Search for the cell housing the specified text and yield its [X, Y] center coordinate. 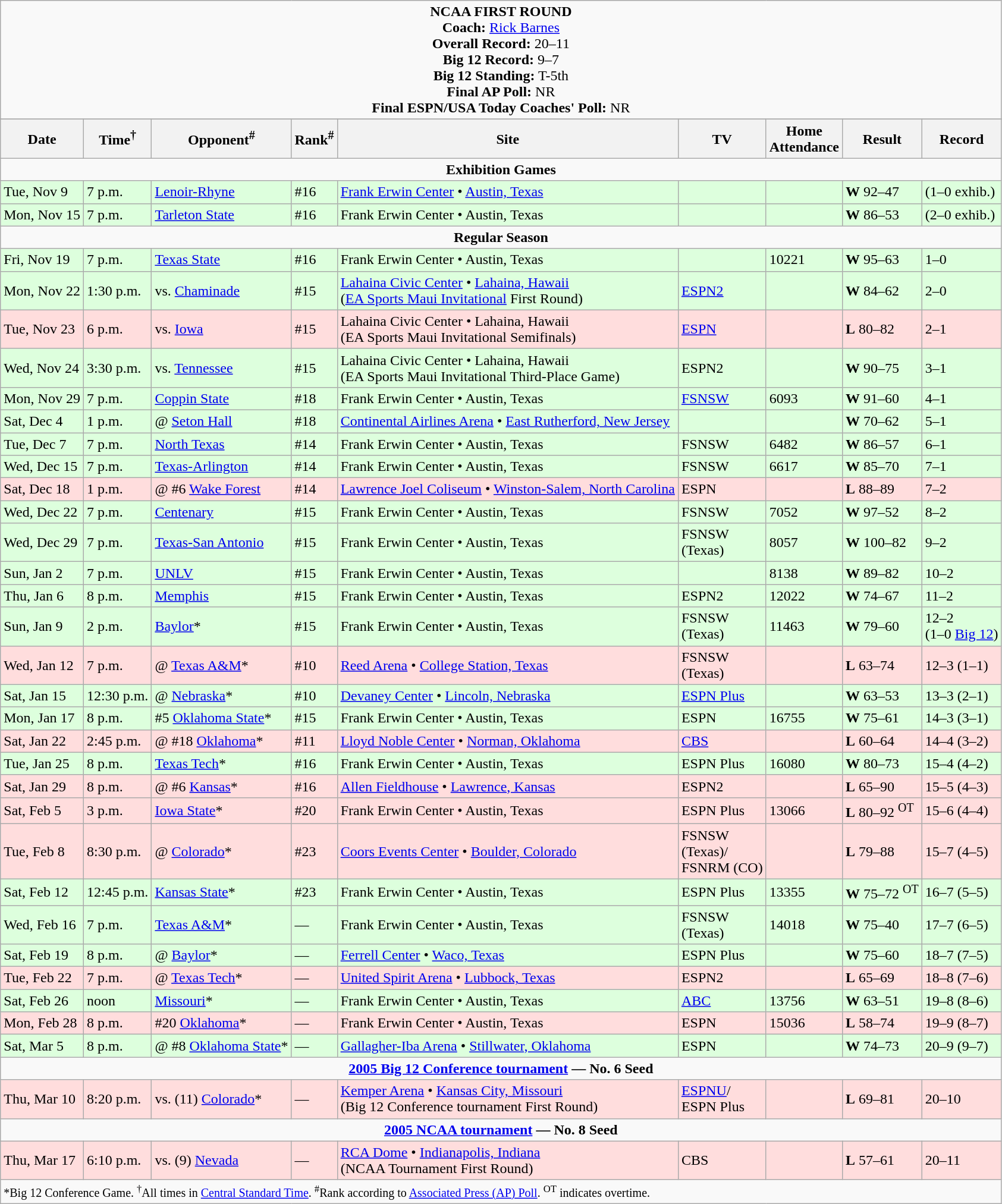
Date [42, 139]
13066 [804, 811]
vs. (11) Colorado* [221, 1099]
20–11 [962, 1161]
W 86–57 [882, 444]
Lahaina Civic Center • Lahaina, Hawaii(EA Sports Maui Invitational Semifinals) [508, 329]
3:30 p.m. [117, 367]
L 80–82 [882, 329]
Lenoir-Rhyne [221, 192]
W 75–72 OT [882, 892]
Missouri* [221, 1001]
14–3 (3–1) [962, 718]
(1–0 exhib.) [962, 192]
Sun, Jan 2 [42, 573]
W 92–47 [882, 192]
10–2 [962, 573]
United Spirit Arena • Lubbock, Texas [508, 978]
19–8 (8–6) [962, 1001]
L 80–92 OT [882, 811]
Record [962, 139]
North Texas [221, 444]
Tue, Nov 9 [42, 192]
2–0 [962, 290]
8–2 [962, 512]
20–9 (9–7) [962, 1046]
L 69–81 [882, 1099]
Regular Season [501, 237]
16080 [804, 763]
W 70–62 [882, 421]
6617 [804, 467]
(2–0 exhib.) [962, 215]
Mon, Nov 22 [42, 290]
Iowa State* [221, 811]
12:45 p.m. [117, 892]
W 79–60 [882, 627]
Tue, Nov 23 [42, 329]
Sat, Feb 12 [42, 892]
Centenary [221, 512]
7–2 [962, 489]
W 74–67 [882, 596]
W 75–60 [882, 955]
vs. Tennessee [221, 367]
10221 [804, 260]
W 85–70 [882, 467]
Texas State [221, 260]
4–1 [962, 398]
18–8 (7–6) [962, 978]
Tue, Feb 8 [42, 851]
19–9 (8–7) [962, 1023]
3–1 [962, 367]
L 88–89 [882, 489]
12–2(1–0 Big 12) [962, 627]
Kansas State* [221, 892]
ABC [722, 1001]
vs. Iowa [221, 329]
Lloyd Noble Center • Norman, Oklahoma [508, 741]
W 90–75 [882, 367]
@ Texas A&M* [221, 665]
L 65–69 [882, 978]
#20 Oklahoma* [221, 1023]
2005 NCAA tournament — No. 8 Seed [501, 1130]
Site [508, 139]
@ Colorado* [221, 851]
Wed, Nov 24 [42, 367]
Tue, Dec 7 [42, 444]
Continental Airlines Arena • East Rutherford, New Jersey [508, 421]
Opponent# [221, 139]
1–0 [962, 260]
Sun, Jan 9 [42, 627]
Time† [117, 139]
ESPNU/ESPN Plus [722, 1099]
Texas A&M* [221, 925]
TV [722, 139]
Result [882, 139]
L 65–90 [882, 786]
L 79–88 [882, 851]
W 63–53 [882, 696]
Tue, Jan 25 [42, 763]
Baylor* [221, 627]
17–7 (6–5) [962, 925]
Sat, Dec 4 [42, 421]
W 75–61 [882, 718]
2–1 [962, 329]
@ Nebraska* [221, 696]
2005 Big 12 Conference tournament — No. 6 Seed [501, 1068]
Wed, Dec 22 [42, 512]
12:30 p.m. [117, 696]
6482 [804, 444]
Thu, Jan 6 [42, 596]
W 74–73 [882, 1046]
Tue, Feb 22 [42, 978]
Ferrell Center • Waco, Texas [508, 955]
W 97–52 [882, 512]
15036 [804, 1023]
W 86–53 [882, 215]
Mon, Jan 17 [42, 718]
@ Texas Tech* [221, 978]
W 89–82 [882, 573]
18–7 (7–5) [962, 955]
Texas-Arlington [221, 467]
@ #8 Oklahoma State* [221, 1046]
15–6 (4–4) [962, 811]
Mon, Nov 29 [42, 398]
Sat, Dec 18 [42, 489]
16–7 (5–5) [962, 892]
FSNSW(Texas)/FSNRM (CO) [722, 851]
Sat, Jan 22 [42, 741]
Mon, Feb 28 [42, 1023]
L 57–61 [882, 1161]
13756 [804, 1001]
15–4 (4–2) [962, 763]
8:30 p.m. [117, 851]
Fri, Nov 19 [42, 260]
13355 [804, 892]
Thu, Mar 10 [42, 1099]
@ Baylor* [221, 955]
6 p.m. [117, 329]
W 75–40 [882, 925]
Lahaina Civic Center • Lahaina, Hawaii(EA Sports Maui Invitational First Round) [508, 290]
W 84–62 [882, 290]
Exhibition Games [501, 169]
2 p.m. [117, 627]
Texas-San Antonio [221, 542]
@ #6 Kansas* [221, 786]
Sat, Mar 5 [42, 1046]
Sat, Feb 5 [42, 811]
1:30 p.m. [117, 290]
L 60–64 [882, 741]
*Big 12 Conference Game. †All times in Central Standard Time. #Rank according to Associated Press (AP) Poll. OT indicates overtime. [501, 1192]
5–1 [962, 421]
Sat, Feb 26 [42, 1001]
6093 [804, 398]
11–2 [962, 596]
8138 [804, 573]
8:20 p.m. [117, 1099]
6:10 p.m. [117, 1161]
#5 Oklahoma State* [221, 718]
W 63–51 [882, 1001]
W 100–82 [882, 542]
7–1 [962, 467]
Rank# [314, 139]
HomeAttendance [804, 139]
Wed, Dec 15 [42, 467]
Lawrence Joel Coliseum • Winston-Salem, North Carolina [508, 489]
L 58–74 [882, 1023]
L 63–74 [882, 665]
Thu, Mar 17 [42, 1161]
Wed, Dec 29 [42, 542]
Allen Fieldhouse • Lawrence, Kansas [508, 786]
20–10 [962, 1099]
#20 [314, 811]
@ #18 Oklahoma* [221, 741]
@ Seton Hall [221, 421]
Memphis [221, 596]
vs. Chaminade [221, 290]
Sat, Feb 19 [42, 955]
3 p.m. [117, 811]
Coppin State [221, 398]
RCA Dome • Indianapolis, Indiana(NCAA Tournament First Round) [508, 1161]
Coors Events Center • Boulder, Colorado [508, 851]
Tarleton State [221, 215]
W 95–63 [882, 260]
UNLV [221, 573]
Wed, Jan 12 [42, 665]
6–1 [962, 444]
2:45 p.m. [117, 741]
14018 [804, 925]
Wed, Feb 16 [42, 925]
vs. (9) Nevada [221, 1161]
Lahaina Civic Center • Lahaina, Hawaii(EA Sports Maui Invitational Third-Place Game) [508, 367]
Sat, Jan 29 [42, 786]
Gallagher-Iba Arena • Stillwater, Oklahoma [508, 1046]
W 80–73 [882, 763]
14–4 (3–2) [962, 741]
Sat, Jan 15 [42, 696]
Kemper Arena • Kansas City, Missouri(Big 12 Conference tournament First Round) [508, 1099]
Devaney Center • Lincoln, Nebraska [508, 696]
15–5 (4–3) [962, 786]
13–3 (2–1) [962, 696]
#11 [314, 741]
noon [117, 1001]
12–3 (1–1) [962, 665]
9–2 [962, 542]
W 91–60 [882, 398]
Reed Arena • College Station, Texas [508, 665]
Texas Tech* [221, 763]
8057 [804, 542]
12022 [804, 596]
15–7 (4–5) [962, 851]
11463 [804, 627]
7052 [804, 512]
Mon, Nov 15 [42, 215]
16755 [804, 718]
@ #6 Wake Forest [221, 489]
